Provide the [x, y] coordinate of the cell's center where the given text is located.  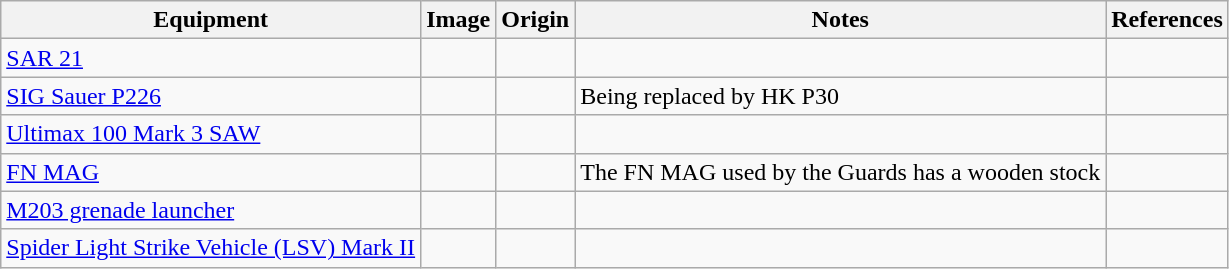
Ultimax 100 Mark 3 SAW [211, 134]
Spider Light Strike Vehicle (LSV) Mark II [211, 248]
References [1168, 20]
Equipment [211, 20]
SIG Sauer P226 [211, 96]
Origin [536, 20]
The FN MAG used by the Guards has a wooden stock [840, 172]
Image [458, 20]
Notes [840, 20]
Being replaced by HK P30 [840, 96]
M203 grenade launcher [211, 210]
SAR 21 [211, 58]
FN MAG [211, 172]
